Capture the cell that displays the provided text and extract its [X, Y] central coordinate. 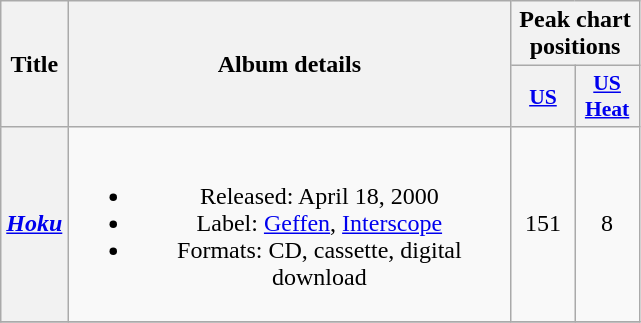
Released: April 18, 2000Label: Geffen, InterscopeFormats: CD, cassette, digital download [290, 224]
US Heat [607, 96]
Title [34, 64]
Hoku [34, 224]
US [543, 96]
8 [607, 224]
Peak chart positions [575, 34]
Album details [290, 64]
151 [543, 224]
